Return the (X, Y) coordinate for the center point of the cell that contains the specified text.  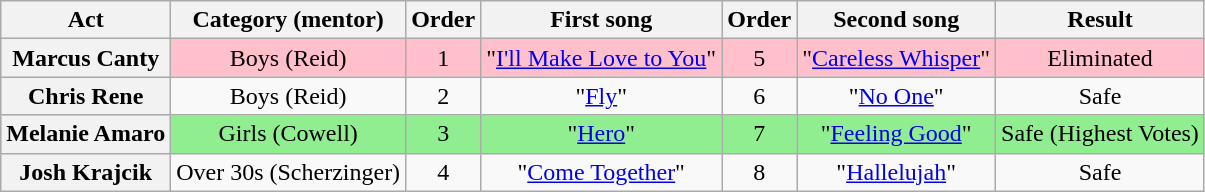
"Careless Whisper" (896, 58)
Eliminated (1100, 58)
"Fly" (602, 96)
1 (444, 58)
Melanie Amaro (86, 134)
4 (444, 172)
"Feeling Good" (896, 134)
Over 30s (Scherzinger) (288, 172)
Act (86, 20)
First song (602, 20)
8 (760, 172)
Second song (896, 20)
"Come Together" (602, 172)
Girls (Cowell) (288, 134)
Marcus Canty (86, 58)
2 (444, 96)
Josh Krajcik (86, 172)
"Hallelujah" (896, 172)
"Hero" (602, 134)
Safe (Highest Votes) (1100, 134)
Result (1100, 20)
7 (760, 134)
5 (760, 58)
6 (760, 96)
Chris Rene (86, 96)
"I'll Make Love to You" (602, 58)
Category (mentor) (288, 20)
"No One" (896, 96)
3 (444, 134)
